Pinpoint the cell where the given text exists, returning its [x, y] midpoint coordinate. 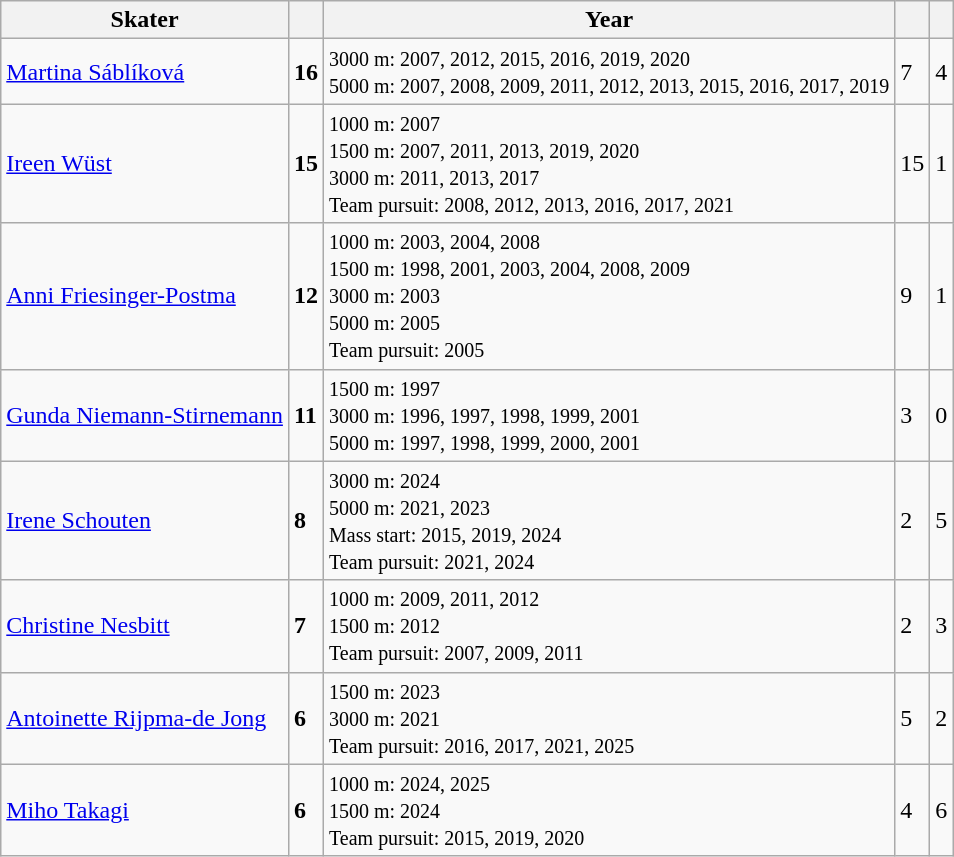
1500 m: 19973000 m: 1996, 1997, 1998, 1999, 20015000 m: 1997, 1998, 1999, 2000, 2001 [608, 415]
9 [912, 296]
1000 m: 2024, 20251500 m: 2024Team pursuit: 2015, 2019, 2020 [608, 810]
Skater [145, 20]
Anni Friesinger-Postma [145, 296]
Antoinette Rijpma-de Jong [145, 718]
Martina Sáblíková [145, 72]
Ireen Wüst [145, 164]
16 [306, 72]
8 [306, 520]
1000 m: 2009, 2011, 20121500 m: 2012Team pursuit: 2007, 2009, 2011 [608, 626]
0 [942, 415]
Miho Takagi [145, 810]
Gunda Niemann-Stirnemann [145, 415]
Christine Nesbitt [145, 626]
1000 m: 2003, 2004, 20081500 m: 1998, 2001, 2003, 2004, 2008, 20093000 m: 20035000 m: 2005Team pursuit: 2005 [608, 296]
3000 m: 20245000 m: 2021, 2023Mass start: 2015, 2019, 2024 Team pursuit: 2021, 2024 [608, 520]
1500 m: 20233000 m: 2021Team pursuit: 2016, 2017, 2021, 2025 [608, 718]
11 [306, 415]
Year [608, 20]
Irene Schouten [145, 520]
1000 m: 20071500 m: 2007, 2011, 2013, 2019, 20203000 m: 2011, 2013, 2017 Team pursuit: 2008, 2012, 2013, 2016, 2017, 2021 [608, 164]
12 [306, 296]
3000 m: 2007, 2012, 2015, 2016, 2019, 20205000 m: 2007, 2008, 2009, 2011, 2012, 2013, 2015, 2016, 2017, 2019 [608, 72]
